Provide the [x, y] coordinate of the cell's center where the given text is located.  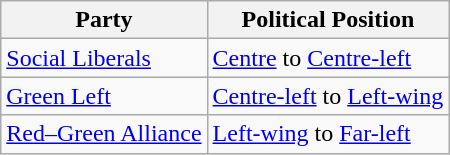
Green Left [104, 96]
Centre to Centre-left [328, 58]
Left-wing to Far-left [328, 134]
Political Position [328, 20]
Party [104, 20]
Centre-left to Left-wing [328, 96]
Red–Green Alliance [104, 134]
Social Liberals [104, 58]
